Return [X, Y] of the center of cell containing provided text 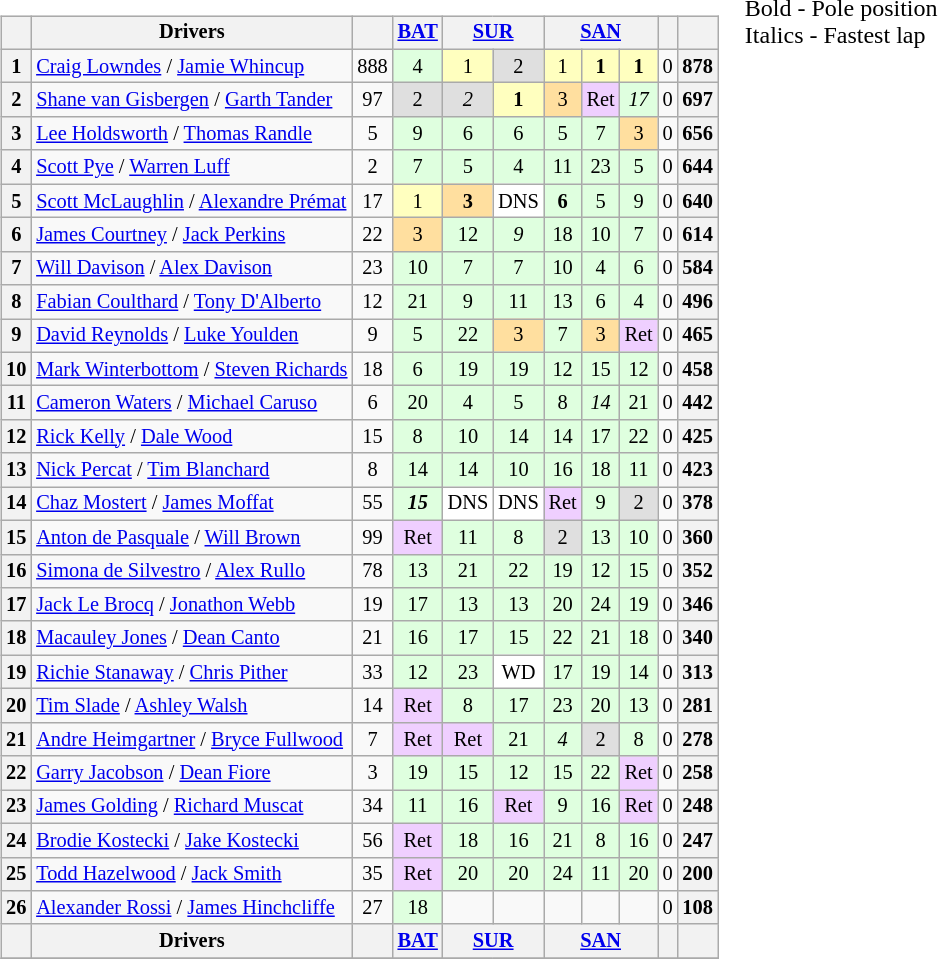
697 [697, 100]
888 [372, 66]
644 [697, 167]
878 [697, 66]
425 [697, 437]
Rick Kelly / Dale Wood [192, 437]
614 [697, 235]
Chaz Mostert / James Moffat [192, 504]
Brodie Kostecki / Jake Kostecki [192, 840]
200 [697, 874]
Cameron Waters / Michael Caruso [192, 403]
Andre Heimgartner / Bryce Fullwood [192, 739]
340 [697, 638]
Anton de Pasquale / Will Brown [192, 537]
Tim Slade / Ashley Walsh [192, 706]
458 [697, 369]
James Courtney / Jack Perkins [192, 235]
346 [697, 605]
WD [518, 672]
423 [697, 470]
Will Davison / Alex Davison [192, 268]
99 [372, 537]
78 [372, 571]
313 [697, 672]
248 [697, 807]
Shane van Gisbergen / Garth Tander [192, 100]
Richie Stanaway / Chris Pither [192, 672]
33 [372, 672]
Todd Hazelwood / Jack Smith [192, 874]
108 [697, 908]
278 [697, 739]
Alexander Rossi / James Hinchcliffe [192, 908]
Scott Pye / Warren Luff [192, 167]
Garry Jacobson / Dean Fiore [192, 773]
640 [697, 201]
Nick Percat / Tim Blanchard [192, 470]
258 [697, 773]
Scott McLaughlin / Alexandre Prémat [192, 201]
97 [372, 100]
Simona de Silvestro / Alex Rullo [192, 571]
Jack Le Brocq / Jonathon Webb [192, 605]
656 [697, 134]
352 [697, 571]
Macauley Jones / Dean Canto [192, 638]
Craig Lowndes / Jamie Whincup [192, 66]
360 [697, 537]
27 [372, 908]
56 [372, 840]
34 [372, 807]
Mark Winterbottom / Steven Richards [192, 369]
Lee Holdsworth / Thomas Randle [192, 134]
281 [697, 706]
James Golding / Richard Muscat [192, 807]
David Reynolds / Luke Youlden [192, 336]
55 [372, 504]
35 [372, 874]
26 [16, 908]
Fabian Coulthard / Tony D'Alberto [192, 302]
442 [697, 403]
584 [697, 268]
496 [697, 302]
465 [697, 336]
25 [16, 874]
378 [697, 504]
247 [697, 840]
